Determine the (x, y) coordinate at the center of the cell enclosing the given text.  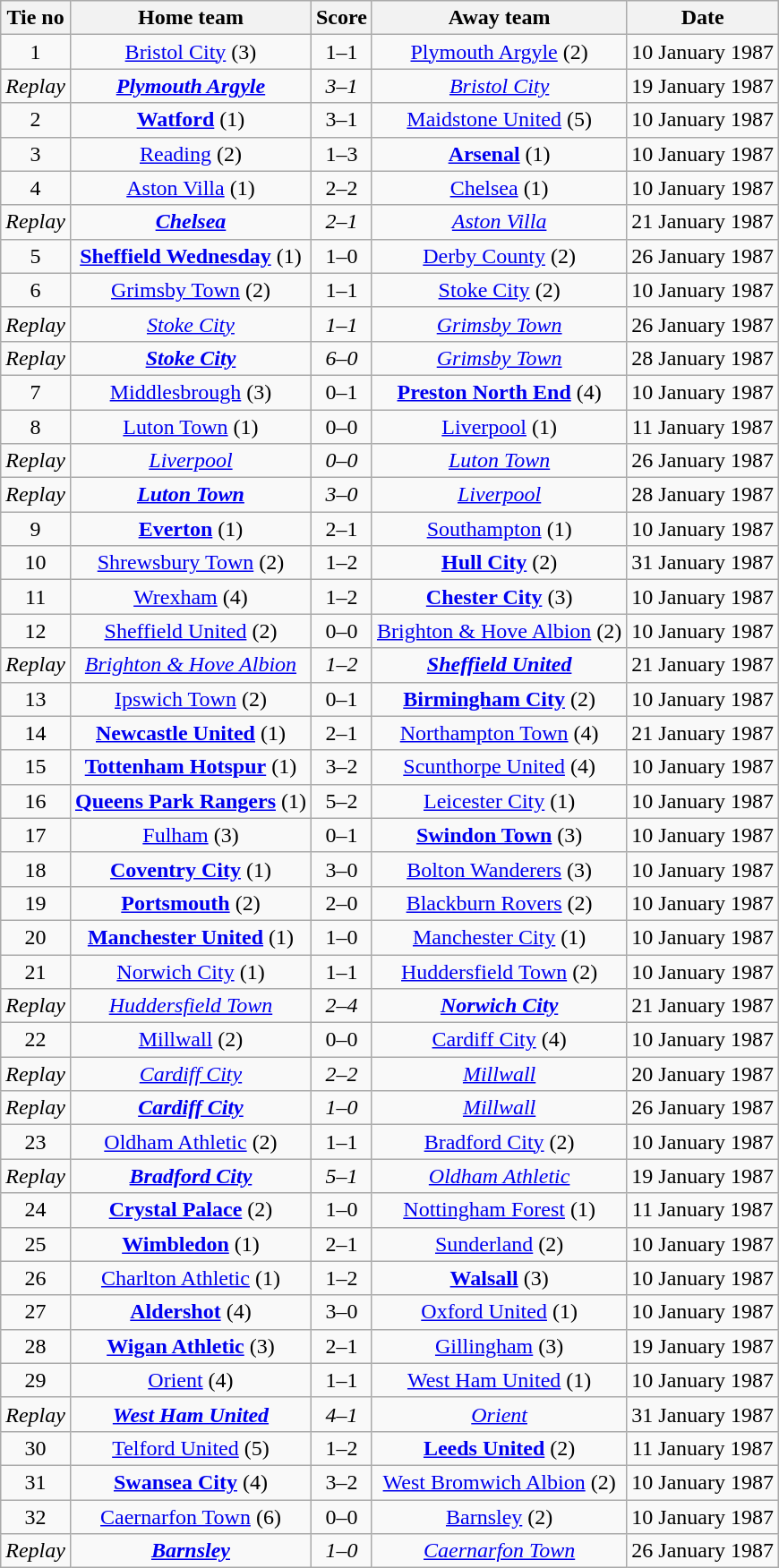
25 (36, 1244)
Sunderland (2) (499, 1244)
Millwall (2) (190, 1040)
Wimbledon (1) (190, 1244)
Norwich City (1) (190, 971)
13 (36, 699)
15 (36, 767)
2–0 (341, 903)
Manchester United (1) (190, 937)
23 (36, 1142)
Cardiff City (4) (499, 1040)
Queens Park Rangers (1) (190, 801)
5–2 (341, 801)
Brighton & Hove Albion (190, 665)
Sheffield Wednesday (1) (190, 256)
28 (36, 1346)
Plymouth Argyle (190, 86)
12 (36, 631)
22 (36, 1040)
Oldham Athletic (2) (190, 1142)
Hull City (2) (499, 563)
Manchester City (1) (499, 937)
16 (36, 801)
Huddersfield Town (190, 1006)
32 (36, 1517)
11 (36, 597)
West Ham United (1) (499, 1380)
Grimsby Town (2) (190, 290)
Leicester City (1) (499, 801)
Charlton Athletic (1) (190, 1278)
Middlesbrough (3) (190, 392)
21 (36, 971)
Orient (499, 1414)
Swindon Town (3) (499, 835)
2–4 (341, 1006)
Northampton Town (4) (499, 733)
18 (36, 869)
3 (36, 154)
Swansea City (4) (190, 1482)
Barnsley (190, 1551)
10 (36, 563)
27 (36, 1312)
Bristol City (3) (190, 52)
Away team (499, 18)
Date (703, 18)
1–3 (341, 154)
West Bromwich Albion (2) (499, 1482)
Wigan Athletic (3) (190, 1346)
Barnsley (2) (499, 1517)
Portsmouth (2) (190, 903)
1 (36, 52)
Birmingham City (2) (499, 699)
30 (36, 1448)
4 (36, 188)
7 (36, 392)
5 (36, 256)
Maidstone United (5) (499, 120)
20 January 1987 (703, 1074)
26 (36, 1278)
Blackburn Rovers (2) (499, 903)
Aston Villa (1) (190, 188)
Aston Villa (499, 222)
Bradford City (2) (499, 1142)
Oxford United (1) (499, 1312)
Shrewsbury Town (2) (190, 563)
Oldham Athletic (499, 1176)
Liverpool (1) (499, 427)
Home team (190, 18)
24 (36, 1210)
Preston North End (4) (499, 392)
Chelsea (190, 222)
Luton Town (1) (190, 427)
Watford (1) (190, 120)
Southampton (1) (499, 529)
31 (36, 1482)
Sheffield United (2) (190, 631)
Huddersfield Town (2) (499, 971)
West Ham United (190, 1414)
29 (36, 1380)
2 (36, 120)
5–1 (341, 1176)
6 (36, 290)
Leeds United (2) (499, 1448)
Tottenham Hotspur (1) (190, 767)
Newcastle United (1) (190, 733)
Telford United (5) (190, 1448)
Fulham (3) (190, 835)
4–1 (341, 1414)
Walsall (3) (499, 1278)
Everton (1) (190, 529)
Sheffield United (499, 665)
9 (36, 529)
Reading (2) (190, 154)
6–0 (341, 358)
Bolton Wanderers (3) (499, 869)
Orient (4) (190, 1380)
Caernarfon Town (499, 1551)
Scunthorpe United (4) (499, 767)
17 (36, 835)
Bradford City (190, 1176)
Gillingham (3) (499, 1346)
14 (36, 733)
19 (36, 903)
Tie no (36, 18)
Score (341, 18)
Arsenal (1) (499, 154)
Norwich City (499, 1006)
Brighton & Hove Albion (2) (499, 631)
Crystal Palace (2) (190, 1210)
Plymouth Argyle (2) (499, 52)
Coventry City (1) (190, 869)
Stoke City (2) (499, 290)
Ipswich Town (2) (190, 699)
Chester City (3) (499, 597)
Chelsea (1) (499, 188)
20 (36, 937)
Aldershot (4) (190, 1312)
Bristol City (499, 86)
8 (36, 427)
Caernarfon Town (6) (190, 1517)
Derby County (2) (499, 256)
Wrexham (4) (190, 597)
Nottingham Forest (1) (499, 1210)
